Find where the given text appears and provide that cell's center as (X, Y) coordinate. 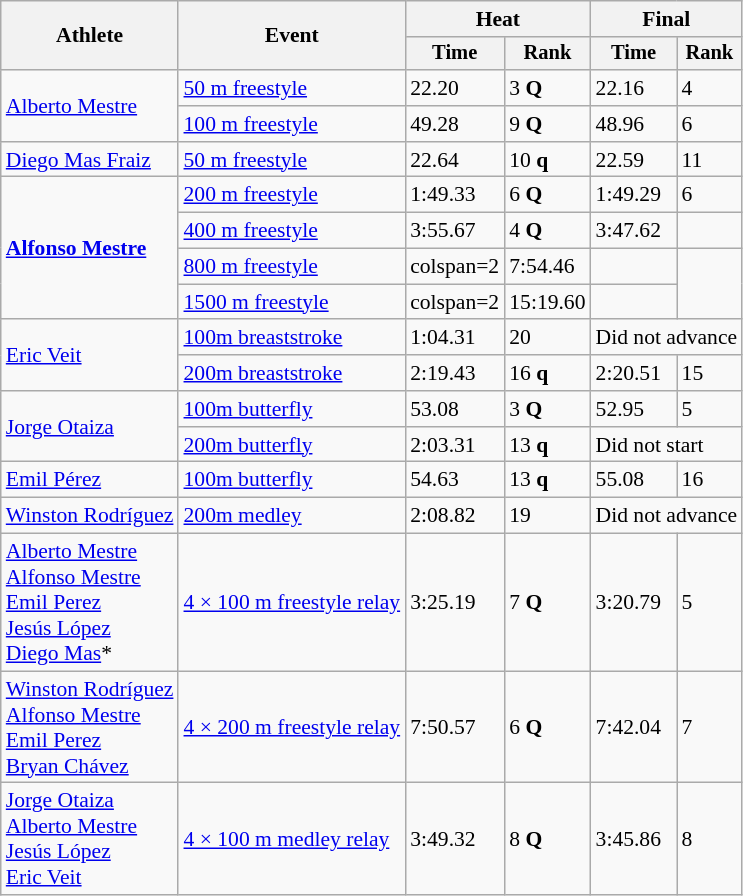
1:49.33 (454, 195)
8 (710, 839)
200 m freestyle (292, 195)
48.96 (634, 124)
52.95 (634, 409)
Jorge OtaizaAlberto MestreJesús LópezEric Veit (90, 839)
55.08 (634, 480)
Event (292, 36)
3:45.86 (634, 839)
2:08.82 (454, 516)
200m breaststroke (292, 373)
100 m freestyle (292, 124)
3:25.19 (454, 603)
4 Q (547, 231)
Heat (498, 19)
Alberto MestreAlfonso MestreEmil PerezJesús LópezDiego Mas* (90, 603)
2:19.43 (454, 373)
7:54.46 (547, 267)
7:42.04 (634, 727)
15 (710, 373)
Diego Mas Fraiz (90, 160)
4 × 100 m freestyle relay (292, 603)
7:50.57 (454, 727)
200m butterfly (292, 445)
2:20.51 (634, 373)
Eric Veit (90, 356)
16 (710, 480)
11 (710, 160)
Alfonso Mestre (90, 248)
16 q (547, 373)
Winston Rodríguez (90, 516)
3:55.67 (454, 231)
200m medley (292, 516)
9 Q (547, 124)
7 (710, 727)
8 Q (547, 839)
7 Q (547, 603)
Winston RodríguezAlfonso MestreEmil PerezBryan Chávez (90, 727)
400 m freestyle (292, 231)
3:49.32 (454, 839)
22.20 (454, 88)
53.08 (454, 409)
49.28 (454, 124)
1:04.31 (454, 338)
4 (710, 88)
Did not start (667, 445)
22.64 (454, 160)
Final (667, 19)
3:20.79 (634, 603)
2:03.31 (454, 445)
22.16 (634, 88)
10 q (547, 160)
Alberto Mestre (90, 106)
4 × 200 m freestyle relay (292, 727)
800 m freestyle (292, 267)
100m breaststroke (292, 338)
Emil Pérez (90, 480)
19 (547, 516)
54.63 (454, 480)
1500 m freestyle (292, 302)
Jorge Otaiza (90, 426)
1:49.29 (634, 195)
15:19.60 (547, 302)
Athlete (90, 36)
3:47.62 (634, 231)
22.59 (634, 160)
4 × 100 m medley relay (292, 839)
20 (547, 338)
